Search for the cell housing the specified text and yield its [x, y] center coordinate. 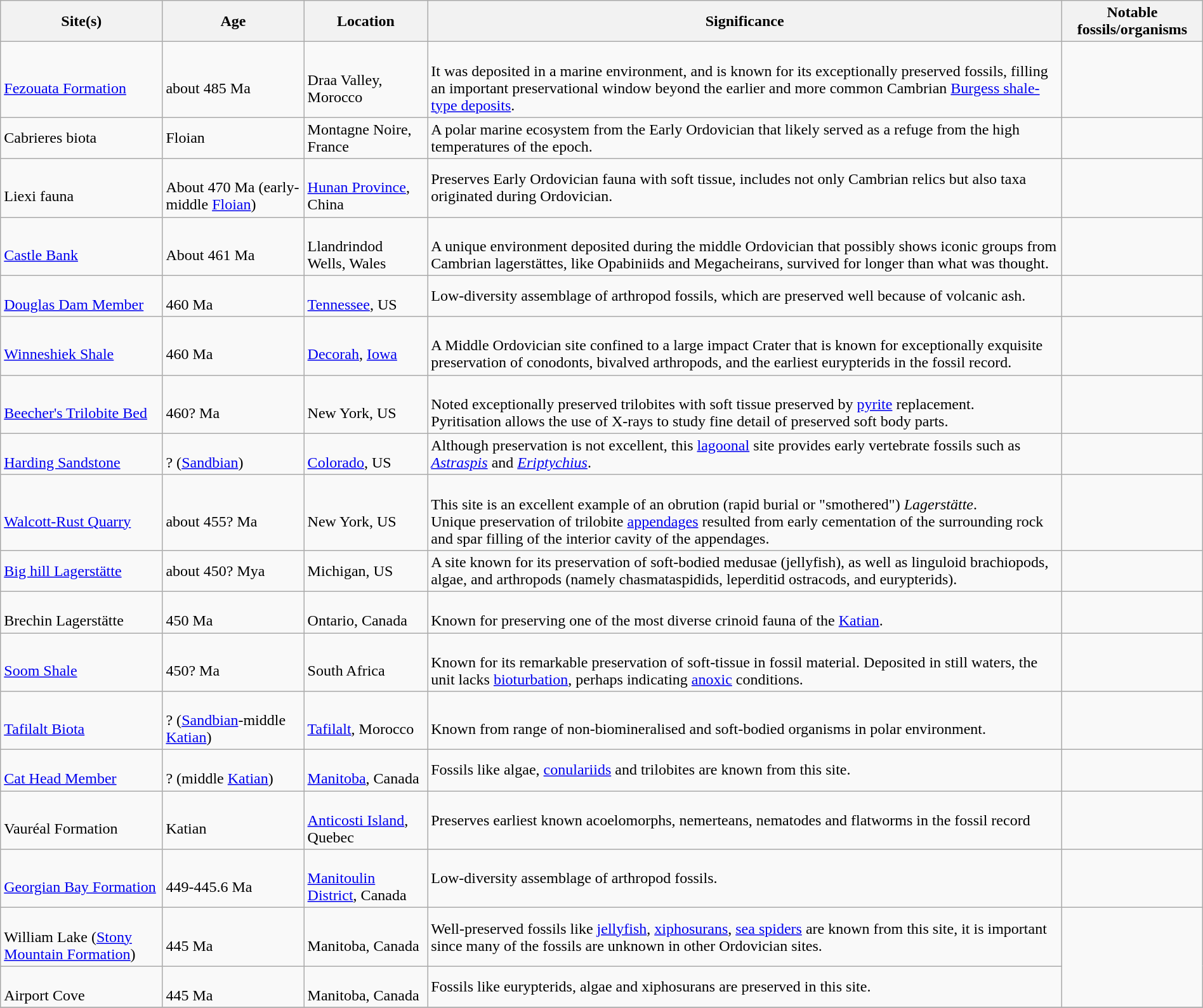
Floian [233, 138]
Preserves earliest known acoelomorphs, nemerteans, nematodes and flatworms in the fossil record [745, 820]
Montagne Noire, France [365, 138]
about 455? Ma [233, 513]
Tafilalt, Morocco [365, 721]
Liexi fauna [81, 188]
Big hill Lagerstätte [81, 571]
449-445.6 Ma [233, 879]
Douglas Dam Member [81, 296]
Notable fossils/organisms [1133, 22]
Fossils like algae, conulariids and trilobites are known from this site. [745, 770]
Airport Cove [81, 987]
About 470 Ma (early-middle Floian) [233, 188]
Soom Shale [81, 662]
Walcott-Rust Quarry [81, 513]
? (Sandbian) [233, 454]
Known for preserving one of the most diverse crinoid fauna of the Katian. [745, 612]
Tennessee, US [365, 296]
Llandrindod Wells, Wales [365, 246]
Site(s) [81, 22]
Anticosti Island, Quebec [365, 820]
? (Sandbian-middle Katian) [233, 721]
Winneshiek Shale [81, 346]
Brechin Lagerstätte [81, 612]
450? Ma [233, 662]
William Lake (Stony Mountain Formation) [81, 937]
Castle Bank [81, 246]
450 Ma [233, 612]
Known from range of non-biomineralised and soft-bodied organisms in polar environment. [745, 721]
about 485 Ma [233, 80]
Katian [233, 820]
Colorado, US [365, 454]
Decorah, Iowa [365, 346]
Michigan, US [365, 571]
Hunan Province, China [365, 188]
Location [365, 22]
Harding Sandstone [81, 454]
Although preservation is not excellent, this lagoonal site provides early vertebrate fossils such as Astraspis and Eriptychius. [745, 454]
South Africa [365, 662]
Low-diversity assemblage of arthropod fossils, which are preserved well because of volcanic ash. [745, 296]
Low-diversity assemblage of arthropod fossils. [745, 879]
about 450? Mya [233, 571]
Georgian Bay Formation [81, 879]
Vauréal Formation [81, 820]
Fezouata Formation [81, 80]
A polar marine ecosystem from the Early Ordovician that likely served as a refuge from the high temperatures of the epoch. [745, 138]
Age [233, 22]
Cabrieres biota [81, 138]
Fossils like eurypterids, algae and xiphosurans are preserved in this site. [745, 987]
460? Ma [233, 404]
Significance [745, 22]
? (middle Katian) [233, 770]
Manitoulin District, Canada [365, 879]
About 461 Ma [233, 246]
Draa Valley, Morocco [365, 80]
Ontario, Canada [365, 612]
Cat Head Member [81, 770]
Preserves Early Ordovician fauna with soft tissue, includes not only Cambrian relics but also taxa originated during Ordovician. [745, 188]
Beecher's Trilobite Bed [81, 404]
Tafilalt Biota [81, 721]
